Determine the [X, Y] coordinate at the center of the cell enclosing the given text.  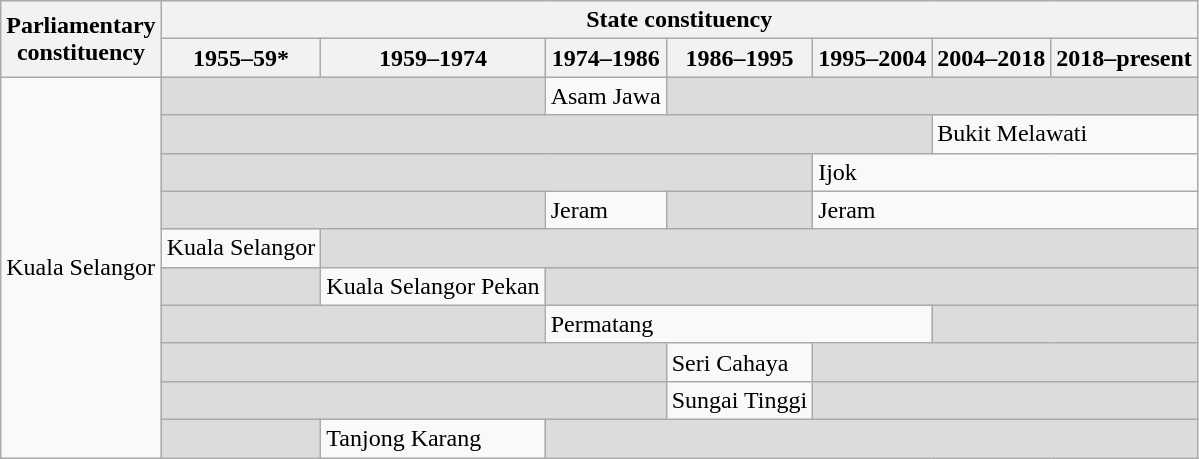
Sungai Tinggi [739, 400]
1995–2004 [872, 58]
Tanjong Karang [433, 438]
2004–2018 [992, 58]
State constituency [679, 20]
1974–1986 [606, 58]
Permatang [738, 324]
1955–59* [241, 58]
Asam Jawa [606, 96]
Seri Cahaya [739, 362]
Kuala Selangor Pekan [433, 286]
1986–1995 [739, 58]
Parliamentaryconstituency [81, 39]
Bukit Melawati [1065, 134]
2018–present [1124, 58]
1959–1974 [433, 58]
Ijok [1006, 172]
